Return (x, y) of the center of cell containing provided text 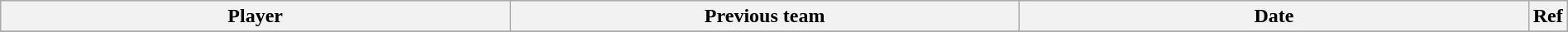
Ref (1548, 16)
Player (256, 16)
Previous team (765, 16)
Date (1274, 16)
